For the text-containing cell, return its midpoint in [x, y] coordinate format. 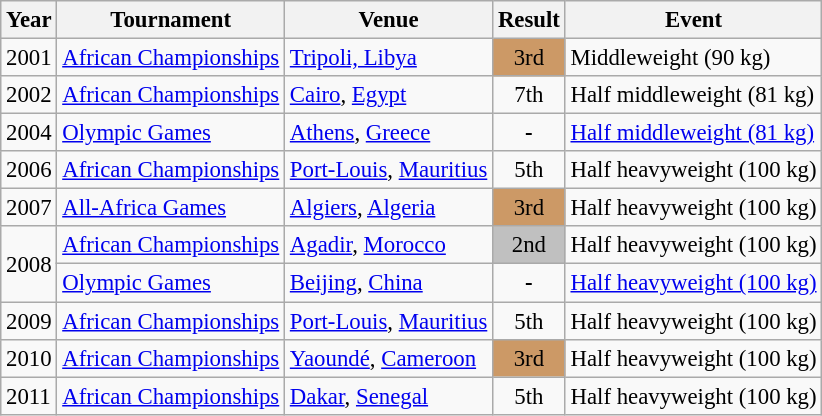
Year [29, 20]
2006 [29, 170]
All-Africa Games [171, 208]
Algiers, Algeria [389, 208]
2009 [29, 321]
Tournament [171, 20]
Event [694, 20]
2010 [29, 358]
2004 [29, 133]
Yaoundé, Cameroon [389, 358]
2001 [29, 58]
Athens, Greece [389, 133]
Beijing, China [389, 283]
Middleweight (90 kg) [694, 58]
2007 [29, 208]
2008 [29, 264]
Result [530, 20]
Agadir, Morocco [389, 245]
Cairo, Egypt [389, 95]
2011 [29, 396]
2002 [29, 95]
7th [530, 95]
Venue [389, 20]
Dakar, Senegal [389, 396]
Tripoli, Libya [389, 58]
2nd [530, 245]
